Search for the cell housing the specified text and yield its (x, y) center coordinate. 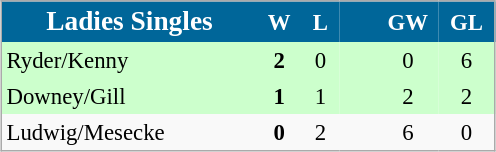
Ludwig/Mesecke (129, 132)
GL (467, 22)
Ryder/Kenny (129, 60)
Downey/Gill (129, 96)
GW (408, 22)
Ladies Singles (129, 22)
L (321, 22)
W (280, 22)
